For the text-containing cell, return its midpoint in (X, Y) coordinate format. 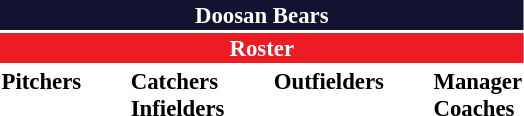
Doosan Bears (262, 15)
Roster (262, 48)
